Return the (X, Y) coordinate for the center point of the cell that contains the specified text.  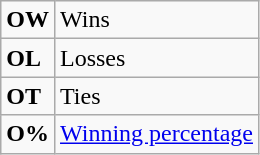
OT (28, 96)
O% (28, 134)
Wins (156, 20)
OW (28, 20)
Ties (156, 96)
Winning percentage (156, 134)
OL (28, 58)
Losses (156, 58)
